Extract the [x, y] coordinate from the center of the cell holding the provided text.  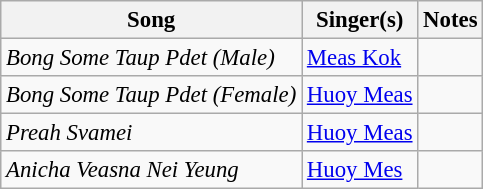
Preah Svamei [152, 133]
Bong Some Taup Pdet (Female) [152, 95]
Anicha Veasna Nei Yeung [152, 170]
Meas Kok [360, 58]
Song [152, 20]
Huoy Mes [360, 170]
Bong Some Taup Pdet (Male) [152, 58]
Notes [450, 20]
Singer(s) [360, 20]
